Search for the cell housing the specified text and yield its [X, Y] center coordinate. 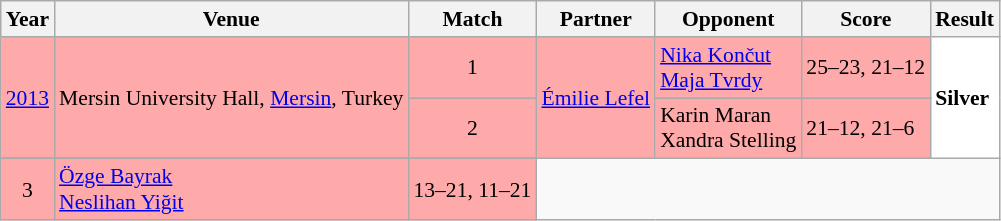
Match [472, 19]
25–23, 21–12 [866, 68]
1 [472, 68]
21–12, 21–6 [866, 128]
Partner [596, 19]
Émilie Lefel [596, 98]
Silver [964, 98]
Year [28, 19]
Opponent [728, 19]
2 [472, 128]
13–21, 11–21 [472, 190]
Mersin University Hall, Mersin, Turkey [231, 98]
Venue [231, 19]
Özge Bayrak Neslihan Yiğit [231, 190]
Nika Končut Maja Tvrdy [728, 68]
2013 [28, 98]
Result [964, 19]
Score [866, 19]
3 [28, 190]
Karin Maran Xandra Stelling [728, 128]
